For the text-containing cell, return its midpoint in (x, y) coordinate format. 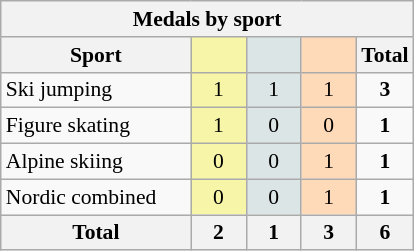
Ski jumping (96, 90)
Sport (96, 55)
Figure skating (96, 126)
2 (218, 233)
Nordic combined (96, 197)
Alpine skiing (96, 162)
6 (384, 233)
Medals by sport (208, 19)
